Return [x, y] of the center of cell containing provided text 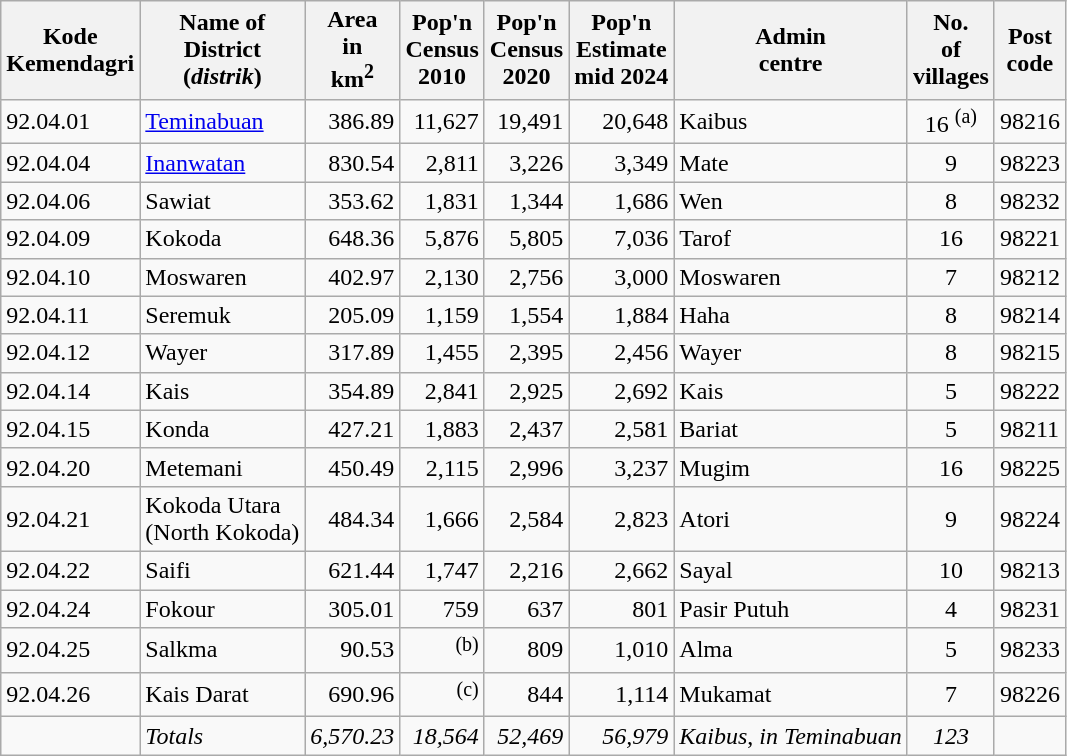
6,570.23 [352, 736]
2,456 [622, 353]
123 [950, 736]
98212 [1030, 277]
3,226 [526, 163]
11,627 [442, 122]
Sawiat [222, 201]
56,979 [622, 736]
Kaibus, in Teminabuan [791, 736]
92.04.04 [70, 163]
Seremuk [222, 315]
98222 [1030, 391]
98233 [1030, 650]
92.04.26 [70, 694]
92.04.14 [70, 391]
801 [622, 609]
1,884 [622, 315]
90.53 [352, 650]
Alma [791, 650]
Haha [791, 315]
1,747 [442, 570]
830.54 [352, 163]
98214 [1030, 315]
Inanwatan [222, 163]
2,395 [526, 353]
98224 [1030, 518]
2,584 [526, 518]
2,662 [622, 570]
98231 [1030, 609]
1,010 [622, 650]
2,996 [526, 467]
354.89 [352, 391]
2,130 [442, 277]
10 [950, 570]
Salkma [222, 650]
1,686 [622, 201]
92.04.20 [70, 467]
98226 [1030, 694]
3,349 [622, 163]
Mukamat [791, 694]
1,159 [442, 315]
(b) [442, 650]
637 [526, 609]
92.04.10 [70, 277]
759 [442, 609]
5,876 [442, 239]
1,666 [442, 518]
52,469 [526, 736]
16 (a) [950, 122]
2,115 [442, 467]
3,237 [622, 467]
Metemani [222, 467]
Totals [222, 736]
305.01 [352, 609]
402.97 [352, 277]
18,564 [442, 736]
92.04.11 [70, 315]
1,114 [622, 694]
844 [526, 694]
Bariat [791, 429]
7,036 [622, 239]
Postcode [1030, 50]
98221 [1030, 239]
1,554 [526, 315]
621.44 [352, 570]
5,805 [526, 239]
353.62 [352, 201]
2,756 [526, 277]
19,491 [526, 122]
92.04.15 [70, 429]
98232 [1030, 201]
98213 [1030, 570]
98215 [1030, 353]
Area inkm2 [352, 50]
(c) [442, 694]
1,455 [442, 353]
Tarof [791, 239]
98211 [1030, 429]
Mugim [791, 467]
92.04.01 [70, 122]
3,000 [622, 277]
Kode Kemendagri [70, 50]
Pop'nEstimatemid 2024 [622, 50]
1,831 [442, 201]
Mate [791, 163]
Pop'nCensus2010 [442, 50]
2,437 [526, 429]
1,883 [442, 429]
Kokoda Utara (North Kokoda) [222, 518]
690.96 [352, 694]
92.04.22 [70, 570]
Wen [791, 201]
Kokoda [222, 239]
484.34 [352, 518]
2,841 [442, 391]
92.04.12 [70, 353]
648.36 [352, 239]
1,344 [526, 201]
Konda [222, 429]
92.04.06 [70, 201]
98225 [1030, 467]
Atori [791, 518]
317.89 [352, 353]
Fokour [222, 609]
809 [526, 650]
Admin centre [791, 50]
Pasir Putuh [791, 609]
4 [950, 609]
Kaibus [791, 122]
92.04.24 [70, 609]
Pop'nCensus2020 [526, 50]
2,581 [622, 429]
2,692 [622, 391]
2,823 [622, 518]
205.09 [352, 315]
386.89 [352, 122]
92.04.09 [70, 239]
92.04.21 [70, 518]
450.49 [352, 467]
92.04.25 [70, 650]
Sayal [791, 570]
No. ofvillages [950, 50]
98216 [1030, 122]
98223 [1030, 163]
Saifi [222, 570]
Teminabuan [222, 122]
Kais Darat [222, 694]
2,811 [442, 163]
Name ofDistrict(distrik) [222, 50]
20,648 [622, 122]
427.21 [352, 429]
2,925 [526, 391]
2,216 [526, 570]
